Return [x, y] of the center of cell containing provided text 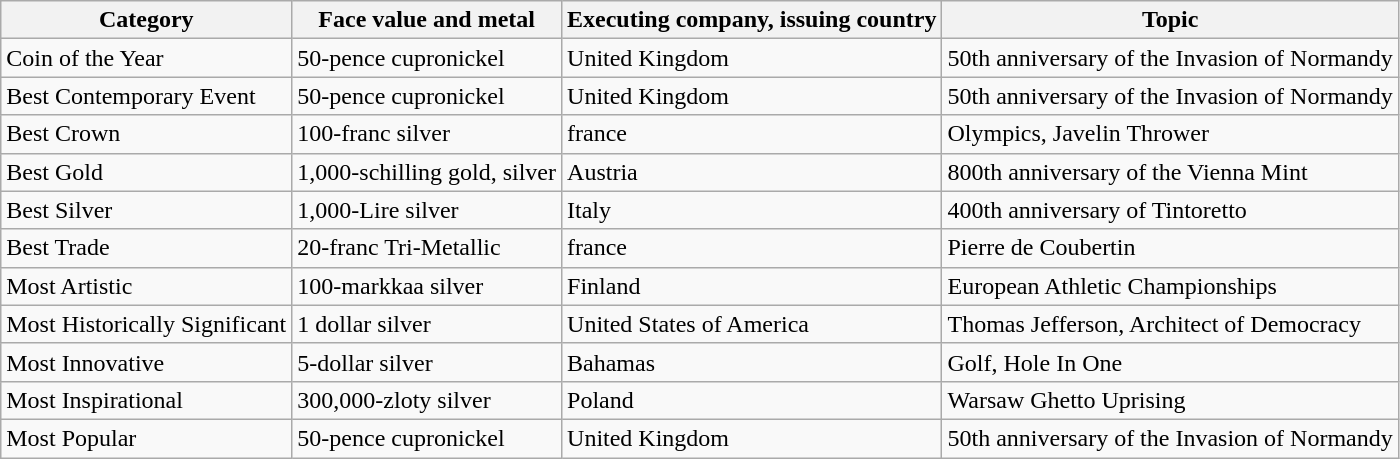
800th anniversary of the Vienna Mint [1170, 172]
Most Historically Significant [146, 324]
Topic [1170, 20]
20-franc Tri-Metallic [427, 248]
100-franc silver [427, 134]
Coin of the Year [146, 58]
5-dollar silver [427, 362]
1 dollar silver [427, 324]
Best Contemporary Event [146, 96]
Best Silver [146, 210]
Best Trade [146, 248]
400th anniversary of Tintoretto [1170, 210]
Best Crown [146, 134]
300,000-zloty silver [427, 400]
Most Popular [146, 438]
Bahamas [752, 362]
100-markkaa silver [427, 286]
United States of America [752, 324]
Italy [752, 210]
Face value and metal [427, 20]
Thomas Jefferson, Architect of Democracy [1170, 324]
Executing company, issuing country [752, 20]
Category [146, 20]
Austria [752, 172]
1,000-Lire silver [427, 210]
Most Inspirational [146, 400]
European Athletic Championships [1170, 286]
Best Gold [146, 172]
1,000-schilling gold, silver [427, 172]
Golf, Hole In One [1170, 362]
Olympics, Javelin Thrower [1170, 134]
Pierre de Coubertin [1170, 248]
Most Artistic [146, 286]
Most Innovative [146, 362]
Warsaw Ghetto Uprising [1170, 400]
Finland [752, 286]
Poland [752, 400]
